Return (X, Y) of the center of cell containing provided text 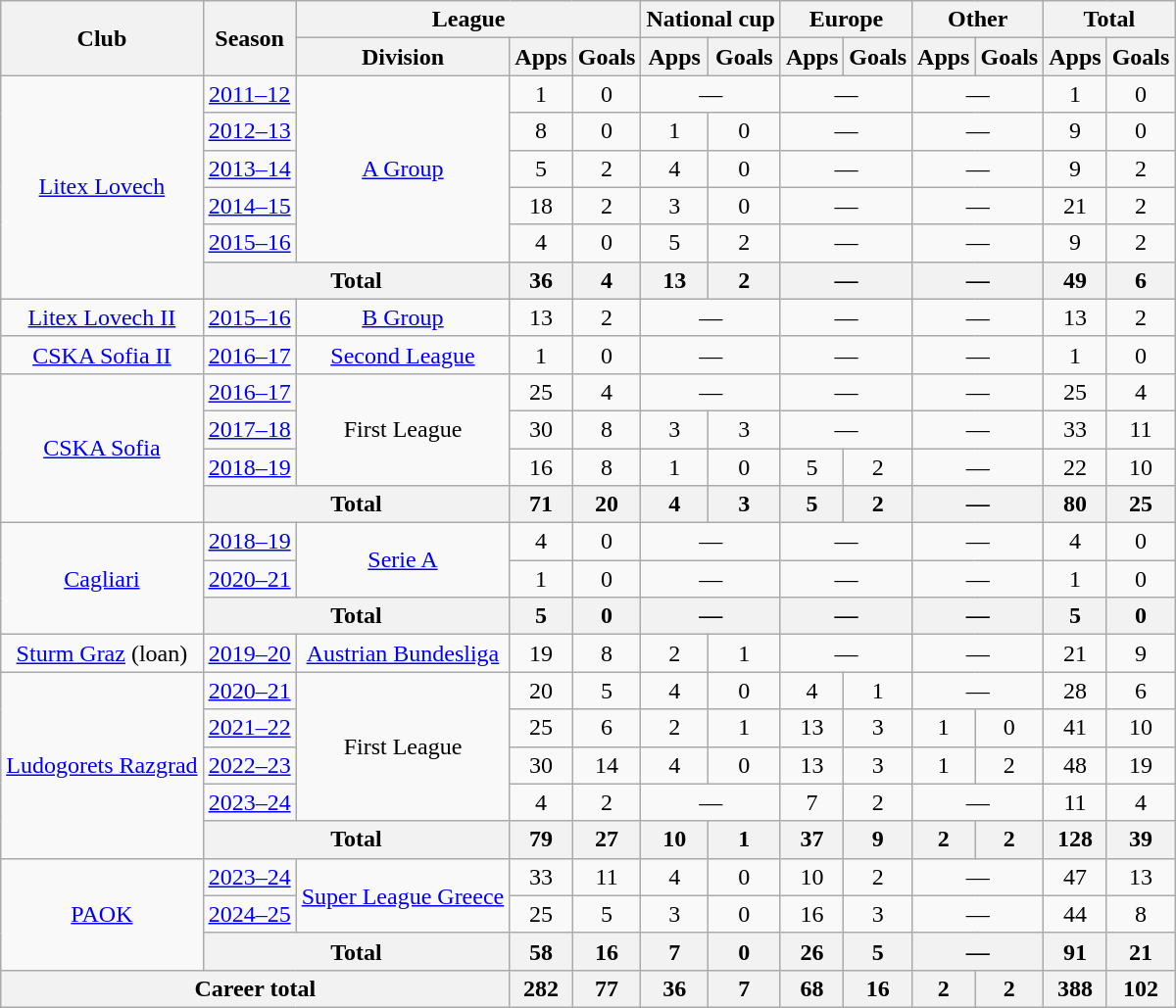
79 (541, 840)
48 (1075, 765)
2021–22 (249, 728)
Other (978, 20)
Europe (846, 20)
CSKA Sofia II (102, 355)
Division (403, 57)
Career total (255, 988)
41 (1075, 728)
B Group (403, 317)
Second League (403, 355)
2014–15 (249, 206)
388 (1075, 988)
37 (811, 840)
2011–12 (249, 94)
Super League Greece (403, 895)
Cagliari (102, 579)
22 (1075, 467)
CSKA Sofia (102, 448)
Club (102, 38)
128 (1075, 840)
39 (1141, 840)
18 (541, 206)
National cup (710, 20)
2012–13 (249, 131)
28 (1075, 691)
49 (1075, 280)
Litex Lovech II (102, 317)
Ludogorets Razgrad (102, 765)
27 (607, 840)
91 (1075, 951)
2024–25 (249, 914)
Serie A (403, 560)
Season (249, 38)
26 (811, 951)
282 (541, 988)
14 (607, 765)
58 (541, 951)
71 (541, 504)
A Group (403, 168)
102 (1141, 988)
44 (1075, 914)
2022–23 (249, 765)
80 (1075, 504)
2017–18 (249, 429)
League (468, 20)
2013–14 (249, 168)
Litex Lovech (102, 187)
Austrian Bundesliga (403, 653)
PAOK (102, 914)
Sturm Graz (loan) (102, 653)
68 (811, 988)
77 (607, 988)
47 (1075, 877)
2019–20 (249, 653)
